Determine the (x, y) coordinate at the center of the cell enclosing the given text.  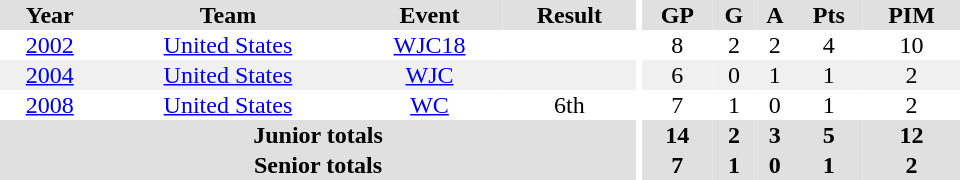
2008 (50, 105)
6 (678, 75)
Pts (829, 15)
Event (429, 15)
12 (912, 135)
A (775, 15)
4 (829, 45)
WC (429, 105)
2004 (50, 75)
Result (570, 15)
WJC (429, 75)
Senior totals (318, 165)
GP (678, 15)
8 (678, 45)
WJC18 (429, 45)
5 (829, 135)
Junior totals (318, 135)
PIM (912, 15)
14 (678, 135)
2002 (50, 45)
G (734, 15)
Team (228, 15)
3 (775, 135)
Year (50, 15)
10 (912, 45)
6th (570, 105)
